Determine the (x, y) coordinate at the center of the cell enclosing the given text.  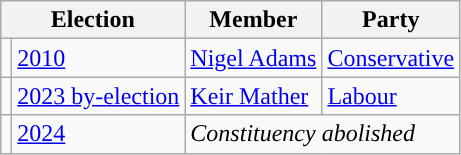
2024 (98, 134)
Member (254, 20)
Party (391, 20)
Labour (391, 96)
Constituency abolished (322, 134)
2010 (98, 58)
Keir Mather (254, 96)
Election (93, 20)
2023 by-election (98, 96)
Nigel Adams (254, 58)
Conservative (391, 58)
